Pinpoint the cell where the given text exists, returning its (X, Y) midpoint coordinate. 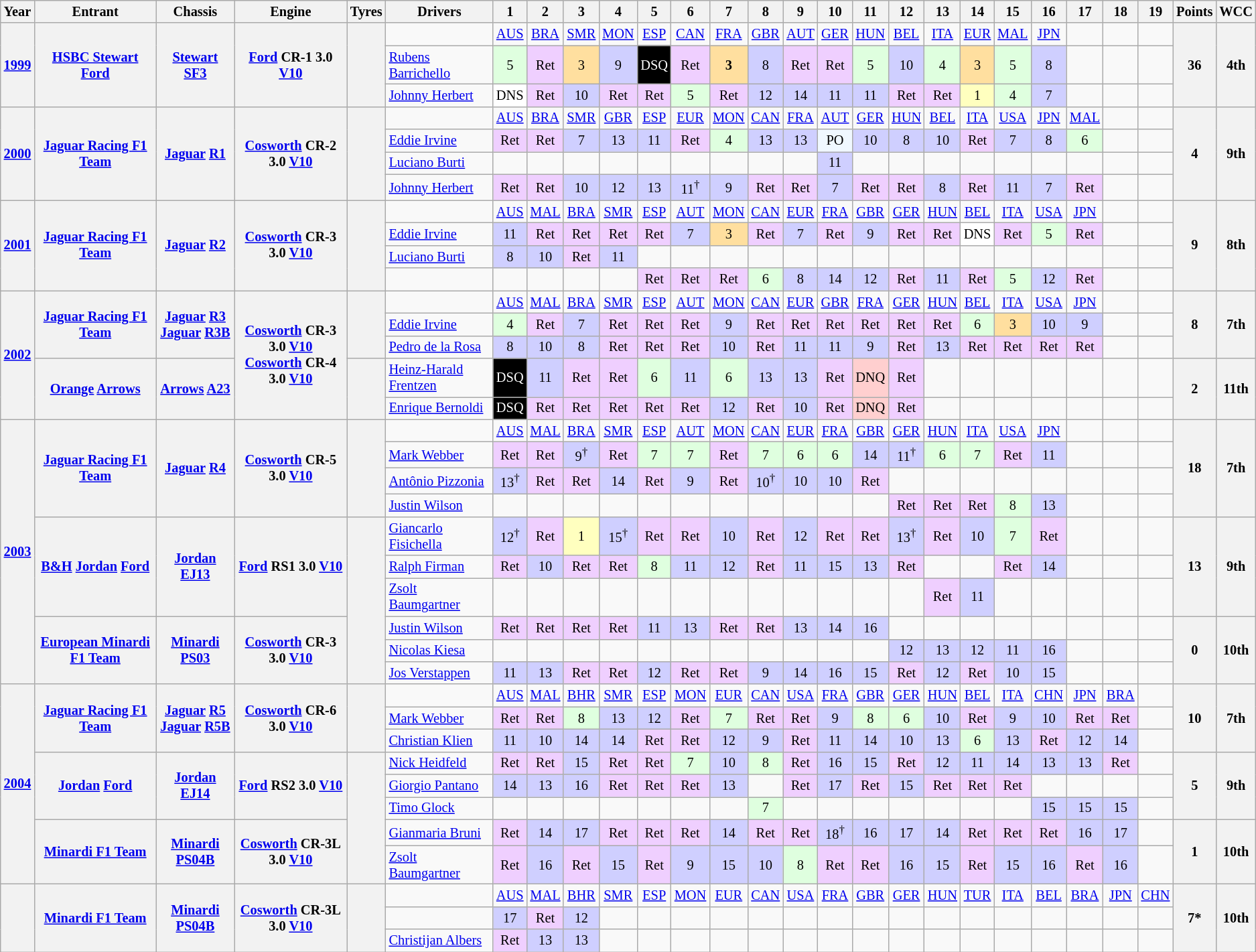
Cosworth CR-2 3.0 V10 (291, 153)
19 (1156, 11)
Christijan Albers (439, 941)
Jordan EJ14 (196, 785)
11th (1236, 389)
B&H Jordan Ford (95, 567)
0 (1194, 650)
4th (1236, 64)
Jaguar R3 Jaguar R3B (196, 324)
8th (1236, 245)
Jos Verstappen (439, 673)
2003 (17, 552)
15† (618, 536)
Heinz-Harald Frentzen (439, 377)
2004 (17, 784)
Jaguar R1 (196, 153)
Engine (291, 11)
36 (1194, 64)
PO (835, 141)
Jordan EJ13 (196, 567)
Timo Glock (439, 808)
TUR (977, 896)
Ralph Firman (439, 567)
HSBC Stewart Ford (95, 64)
Giancarlo Fisichella (439, 536)
Chassis (196, 11)
2000 (17, 153)
18† (835, 832)
Drivers (439, 11)
Year (17, 11)
Nick Heidfeld (439, 763)
Pedro de la Rosa (439, 347)
Ford RS1 3.0 V10 (291, 567)
12† (510, 536)
Giorgio Pantano (439, 786)
Christian Klien (439, 740)
9† (581, 454)
Nicolas Kiesa (439, 651)
2002 (17, 355)
Stewart SF3 (196, 64)
Arrows A23 (196, 389)
Minardi PS03 (196, 650)
Jaguar R5 Jaguar R5B (196, 718)
10† (765, 481)
European Minardi F1 Team (95, 650)
Gianmaria Bruni (439, 832)
Ford RS2 3.0 V10 (291, 785)
1999 (17, 64)
Entrant (95, 11)
Orange Arrows (95, 389)
Jordan Ford (95, 785)
Tyres (366, 11)
Antônio Pizzonia (439, 481)
Cosworth CR-3 3.0 V10Cosworth CR-4 3.0 V10 (291, 355)
WCC (1236, 11)
Jaguar R2 (196, 245)
Jaguar R4 (196, 468)
Rubens Barrichello (439, 65)
2001 (17, 245)
Cosworth CR-5 3.0 V10 (291, 468)
Points (1194, 11)
7* (1194, 918)
Ford CR-1 3.0 V10 (291, 64)
Enrique Bernoldi (439, 408)
Cosworth CR-6 3.0 V10 (291, 718)
